Identify which cell holds the provided text, then report its (X, Y) central coordinate. 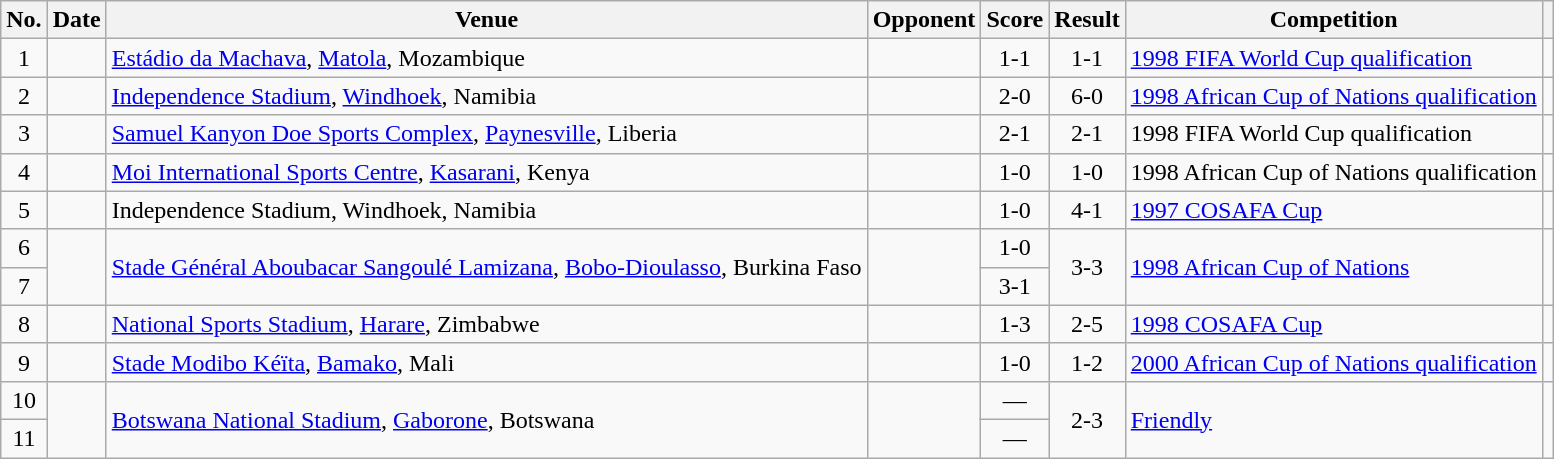
1-2 (1087, 362)
Score (1015, 20)
No. (24, 20)
4-1 (1087, 210)
3 (24, 134)
Venue (486, 20)
1 (24, 58)
1997 COSAFA Cup (1334, 210)
Date (76, 20)
Competition (1334, 20)
Samuel Kanyon Doe Sports Complex, Paynesville, Liberia (486, 134)
Stade Modibo Kéïta, Bamako, Mali (486, 362)
7 (24, 286)
2 (24, 96)
5 (24, 210)
Stade Général Aboubacar Sangoulé Lamizana, Bobo-Dioulasso, Burkina Faso (486, 267)
4 (24, 172)
9 (24, 362)
Opponent (924, 20)
Botswana National Stadium, Gaborone, Botswana (486, 419)
Result (1087, 20)
6-0 (1087, 96)
1998 African Cup of Nations (1334, 267)
11 (24, 438)
Estádio da Machava, Matola, Mozambique (486, 58)
3-3 (1087, 267)
1998 COSAFA Cup (1334, 324)
Friendly (1334, 419)
3-1 (1015, 286)
10 (24, 400)
6 (24, 248)
8 (24, 324)
2000 African Cup of Nations qualification (1334, 362)
2-5 (1087, 324)
2-0 (1015, 96)
2-3 (1087, 419)
Moi International Sports Centre, Kasarani, Kenya (486, 172)
National Sports Stadium, Harare, Zimbabwe (486, 324)
1-3 (1015, 324)
